Pinpoint the cell where the given text exists, returning its [x, y] midpoint coordinate. 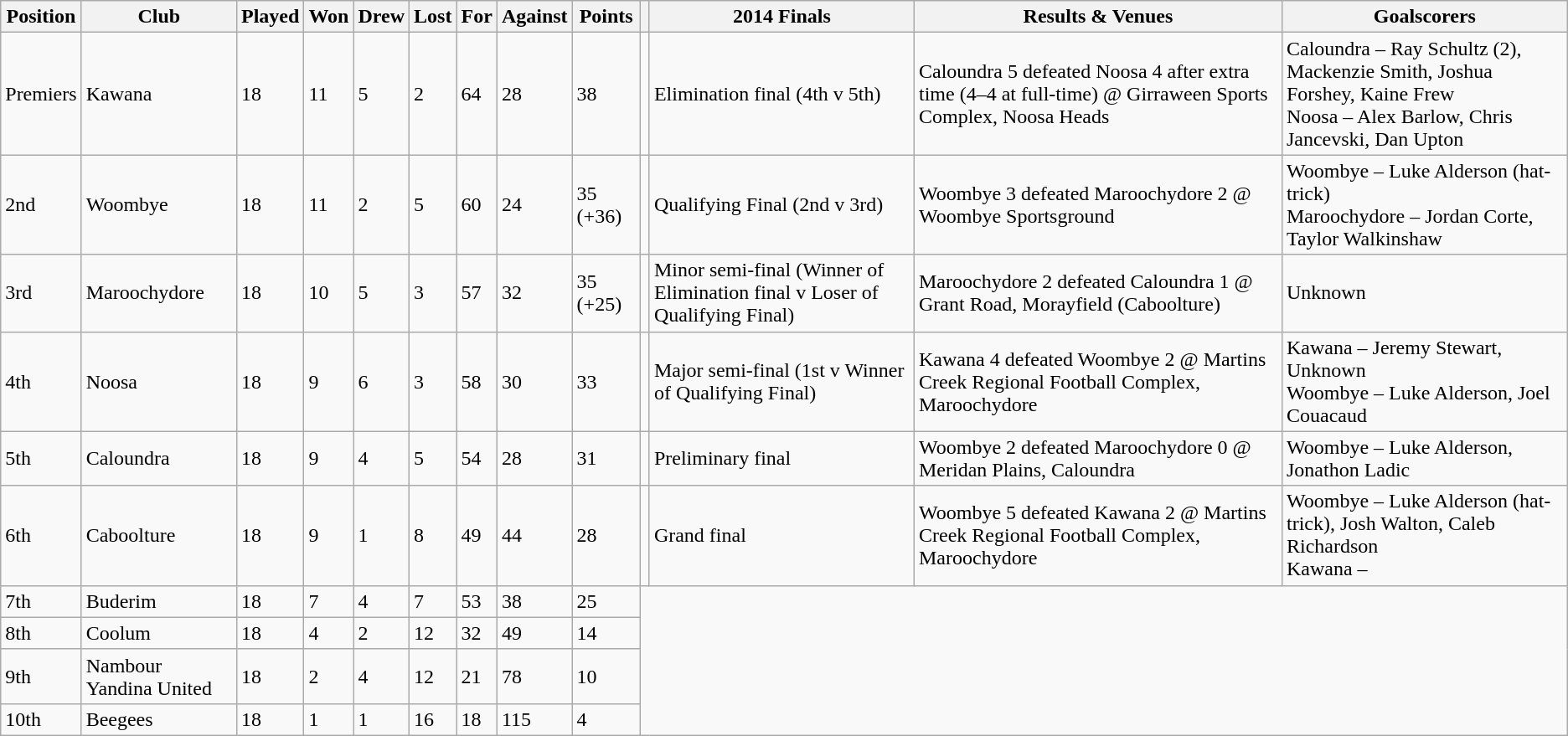
Woombye 5 defeated Kawana 2 @ Martins Creek Regional Football Complex, Maroochydore [1097, 536]
Beegees [159, 719]
Grand final [781, 536]
Qualifying Final (2nd v 3rd) [781, 204]
Drew [382, 17]
6th [41, 536]
Kawana [159, 94]
5th [41, 459]
33 [606, 382]
21 [477, 677]
10th [41, 719]
Premiers [41, 94]
Minor semi-final (Winner of Elimination final v Loser of Qualifying Final) [781, 293]
Woombye 2 defeated Maroochydore 0 @ Meridan Plains, Caloundra [1097, 459]
Nambour Yandina United [159, 677]
Unknown [1424, 293]
Against [534, 17]
Buderim [159, 601]
53 [477, 601]
35 (+36) [606, 204]
64 [477, 94]
Points [606, 17]
Woombye [159, 204]
54 [477, 459]
Goalscorers [1424, 17]
Caloundra [159, 459]
8th [41, 633]
Coolum [159, 633]
Woombye – Luke Alderson, Jonathon Ladic [1424, 459]
14 [606, 633]
7th [41, 601]
3rd [41, 293]
Caboolture [159, 536]
Elimination final (4th v 5th) [781, 94]
25 [606, 601]
9th [41, 677]
Lost [433, 17]
Kawana – Jeremy Stewart, UnknownWoombye – Luke Alderson, Joel Couacaud [1424, 382]
2nd [41, 204]
Kawana 4 defeated Woombye 2 @ Martins Creek Regional Football Complex, Maroochydore [1097, 382]
35 (+25) [606, 293]
Played [270, 17]
31 [606, 459]
24 [534, 204]
57 [477, 293]
Major semi-final (1st v Winner of Qualifying Final) [781, 382]
Maroochydore [159, 293]
Won [328, 17]
Noosa [159, 382]
Maroochydore 2 defeated Caloundra 1 @ Grant Road, Morayfield (Caboolture) [1097, 293]
2014 Finals [781, 17]
78 [534, 677]
Results & Venues [1097, 17]
Caloundra – Ray Schultz (2), Mackenzie Smith, Joshua Forshey, Kaine FrewNoosa – Alex Barlow, Chris Jancevski, Dan Upton [1424, 94]
4th [41, 382]
115 [534, 719]
30 [534, 382]
Woombye 3 defeated Maroochydore 2 @ Woombye Sportsground [1097, 204]
Woombye – Luke Alderson (hat-trick)Maroochydore – Jordan Corte, Taylor Walkinshaw [1424, 204]
16 [433, 719]
Caloundra 5 defeated Noosa 4 after extra time (4–4 at full-time) @ Girraween Sports Complex, Noosa Heads [1097, 94]
For [477, 17]
60 [477, 204]
Preliminary final [781, 459]
Club [159, 17]
Position [41, 17]
Woombye – Luke Alderson (hat-trick), Josh Walton, Caleb RichardsonKawana – [1424, 536]
8 [433, 536]
44 [534, 536]
6 [382, 382]
58 [477, 382]
